Extract the [X, Y] coordinate from the center of the cell holding the provided text.  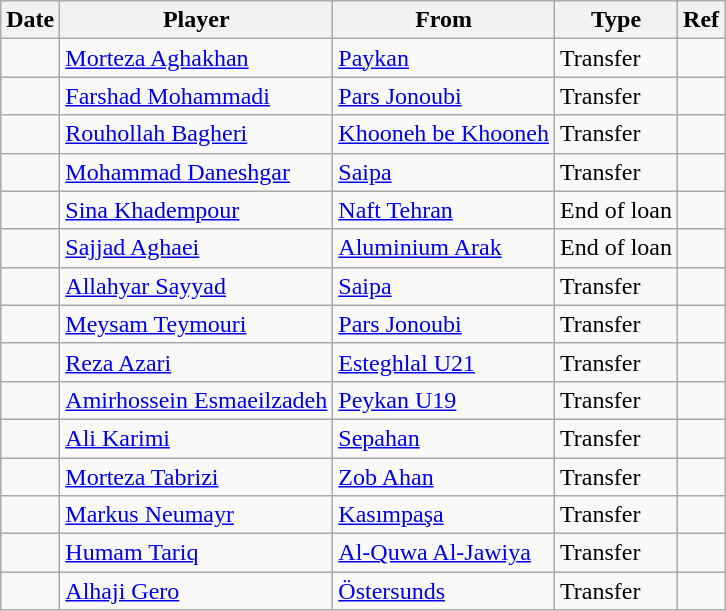
Morteza Tabrizi [196, 477]
Kasımpaşa [444, 515]
Reza Azari [196, 362]
Humam Tariq [196, 553]
Al-Quwa Al-Jawiya [444, 553]
Aluminium Arak [444, 248]
Rouhollah Bagheri [196, 134]
Naft Tehran [444, 210]
Meysam Teymouri [196, 324]
From [444, 20]
Farshad Mohammadi [196, 96]
Markus Neumayr [196, 515]
Date [30, 20]
Peykan U19 [444, 400]
Khooneh be Khooneh [444, 134]
Östersunds [444, 591]
Type [616, 20]
Ref [702, 20]
Mohammad Daneshgar [196, 172]
Alhaji Gero [196, 591]
Player [196, 20]
Morteza Aghakhan [196, 58]
Allahyar Sayyad [196, 286]
Ali Karimi [196, 438]
Sajjad Aghaei [196, 248]
Esteghlal U21 [444, 362]
Amirhossein Esmaeilzadeh [196, 400]
Sina Khadempour [196, 210]
Zob Ahan [444, 477]
Sepahan [444, 438]
Paykan [444, 58]
